For the text-containing cell, return its midpoint in [X, Y] coordinate format. 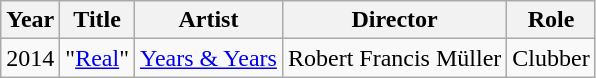
Robert Francis Müller [394, 58]
Clubber [551, 58]
Year [30, 20]
Artist [208, 20]
Director [394, 20]
Title [98, 20]
2014 [30, 58]
Role [551, 20]
Years & Years [208, 58]
"Real" [98, 58]
